Output the [x, y] coordinate of the center of the cell containing the given text.  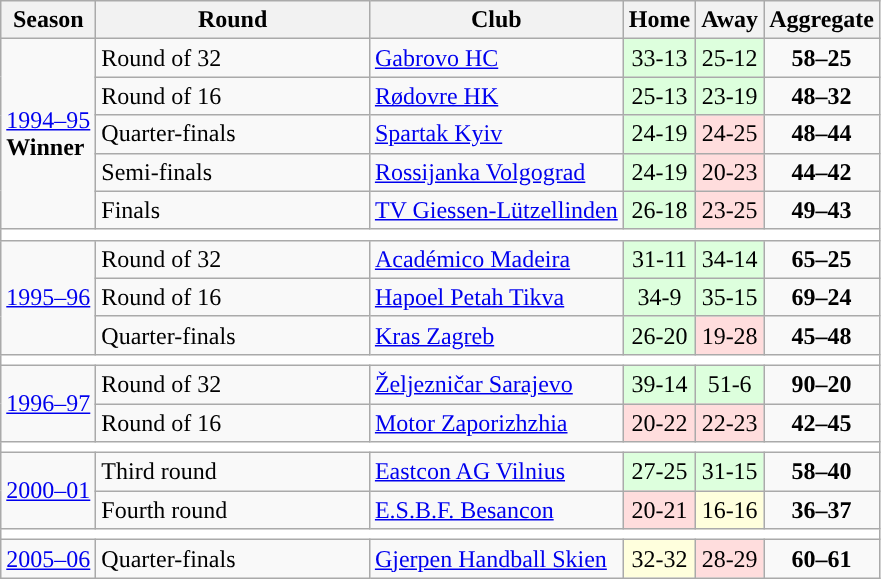
24-25 [730, 134]
Rødovre HK [496, 96]
Season [48, 20]
26-18 [659, 210]
E.S.B.F. Besancon [496, 510]
1995–96 [48, 297]
31-15 [730, 472]
Hapoel Petah Tikva [496, 297]
32-32 [659, 559]
23-25 [730, 210]
36–37 [822, 510]
Fourth round [233, 510]
Gabrovo HC [496, 58]
25-12 [730, 58]
44–42 [822, 172]
Aggregate [822, 20]
42–45 [822, 423]
69–24 [822, 297]
45–48 [822, 335]
22-23 [730, 423]
Académico Madeira [496, 259]
Spartak Kyiv [496, 134]
Away [730, 20]
Kras Zagreb [496, 335]
Semi-finals [233, 172]
Round [233, 20]
39-14 [659, 384]
2005–06 [48, 559]
2000–01 [48, 491]
TV Giessen-Lützellinden [496, 210]
27-25 [659, 472]
28-29 [730, 559]
Third round [233, 472]
Motor Zaporizhzhia [496, 423]
Home [659, 20]
20-22 [659, 423]
16-16 [730, 510]
34-14 [730, 259]
Rossijanka Volgograd [496, 172]
20-23 [730, 172]
58–40 [822, 472]
65–25 [822, 259]
90–20 [822, 384]
Eastcon AG Vilnius [496, 472]
31-11 [659, 259]
Club [496, 20]
Gjerpen Handball Skien [496, 559]
25-13 [659, 96]
49–43 [822, 210]
19-28 [730, 335]
Finals [233, 210]
1996–97 [48, 403]
51-6 [730, 384]
Željezničar Sarajevo [496, 384]
1994–95 Winner [48, 134]
26-20 [659, 335]
60–61 [822, 559]
48–32 [822, 96]
20-21 [659, 510]
23-19 [730, 96]
48–44 [822, 134]
58–25 [822, 58]
35-15 [730, 297]
34-9 [659, 297]
33-13 [659, 58]
